For the text-containing cell, return its midpoint in (X, Y) coordinate format. 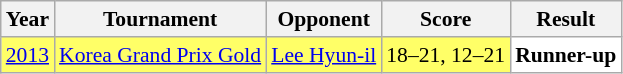
Opponent (324, 19)
Lee Hyun-il (324, 55)
Year (28, 19)
18–21, 12–21 (446, 55)
Runner-up (566, 55)
Tournament (160, 19)
2013 (28, 55)
Score (446, 19)
Result (566, 19)
Korea Grand Prix Gold (160, 55)
